Identify which cell holds the provided text, then report its [x, y] central coordinate. 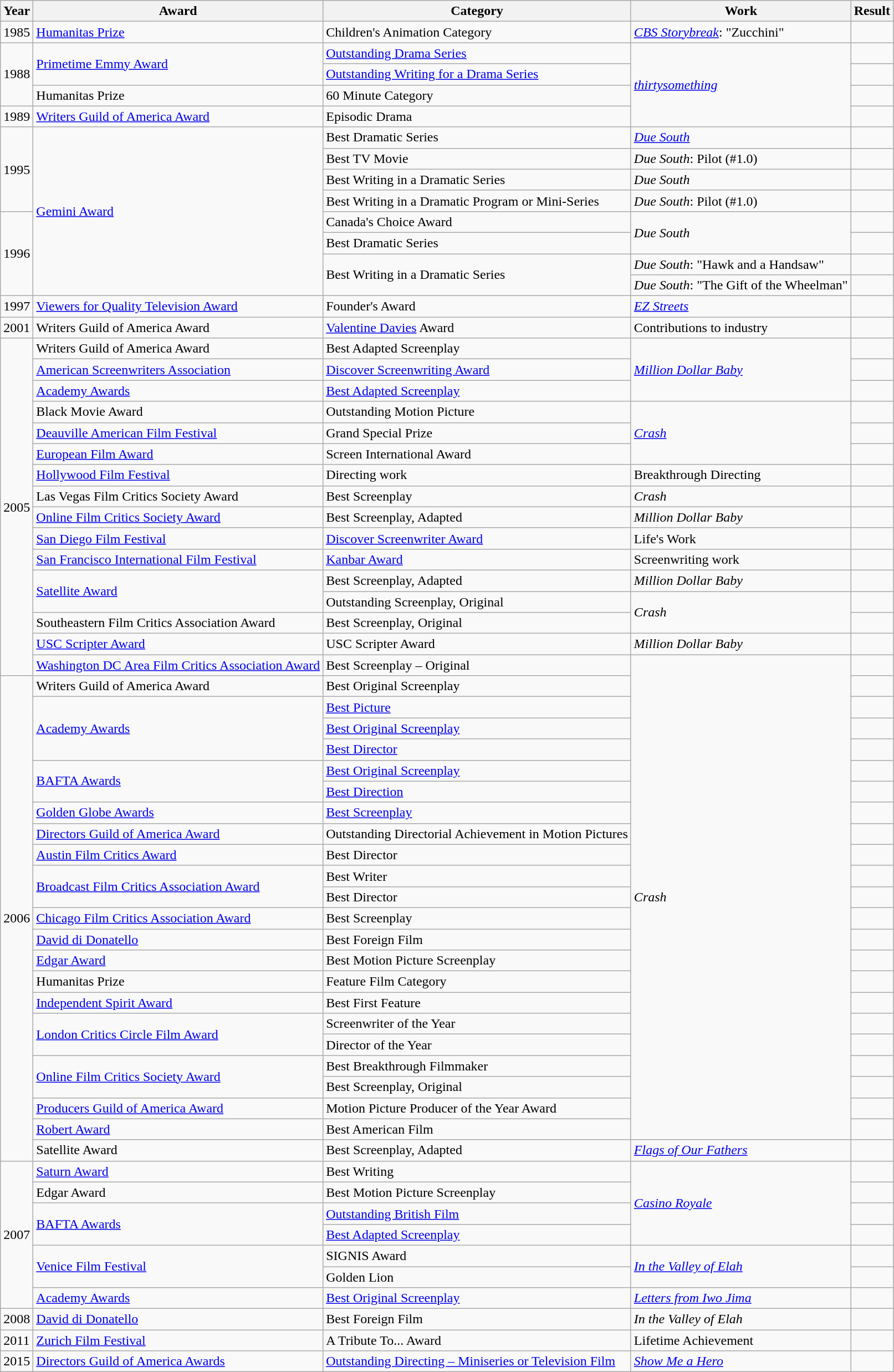
Contributions to industry [740, 328]
2008 [17, 1319]
Discover Screenwriting Award [477, 370]
Kanbar Award [477, 559]
Lifetime Achievement [740, 1340]
Founder's Award [477, 307]
European Film Award [178, 454]
CBS Storybreak: "Zucchini" [740, 32]
Outstanding British Film [477, 1213]
Screen International Award [477, 454]
Director of the Year [477, 1045]
thirtysomething [740, 85]
Show Me a Hero [740, 1361]
Producers Guild of America Award [178, 1108]
Zurich Film Festival [178, 1340]
Washington DC Area Film Critics Association Award [178, 665]
Screenwriter of the Year [477, 1024]
Result [872, 11]
Best Writing in a Dramatic Program or Mini-Series [477, 201]
2015 [17, 1361]
Broadcast Film Critics Association Award [178, 886]
Robert Award [178, 1129]
Valentine Davies Award [477, 328]
1988 [17, 74]
Outstanding Directorial Achievement in Motion Pictures [477, 834]
Discover Screenwriter Award [477, 538]
Austin Film Critics Award [178, 855]
Life's Work [740, 538]
Directors Guild of America Awards [178, 1361]
Casino Royale [740, 1203]
Best Breakthrough Filmmaker [477, 1066]
Saturn Award [178, 1171]
SIGNIS Award [477, 1256]
Due South: "Hawk and a Handsaw" [740, 264]
Outstanding Motion Picture [477, 412]
Best Picture [477, 707]
EZ Streets [740, 307]
Grand Special Prize [477, 433]
Best TV Movie [477, 159]
A Tribute To... Award [477, 1340]
2001 [17, 328]
Best First Feature [477, 1003]
1996 [17, 253]
Golden Globe Awards [178, 813]
Breakthrough Directing [740, 475]
Motion Picture Producer of the Year Award [477, 1108]
London Critics Circle Film Award [178, 1034]
Episodic Drama [477, 116]
Children's Animation Category [477, 32]
2011 [17, 1340]
Venice Film Festival [178, 1266]
Golden Lion [477, 1277]
San Diego Film Festival [178, 538]
Flags of Our Fathers [740, 1150]
Category [477, 11]
Outstanding Drama Series [477, 53]
Best Direction [477, 792]
Independent Spirit Award [178, 1003]
1995 [17, 169]
Feature Film Category [477, 982]
Letters from Iwo Jima [740, 1298]
Best Screenplay – Original [477, 665]
Best American Film [477, 1129]
2007 [17, 1235]
Black Movie Award [178, 412]
Award [178, 11]
Year [17, 11]
American Screenwriters Association [178, 370]
Best Writing [477, 1171]
San Francisco International Film Festival [178, 559]
Directors Guild of America Award [178, 834]
1985 [17, 32]
60 Minute Category [477, 95]
Hollywood Film Festival [178, 475]
Due South: "The Gift of the Wheelman" [740, 285]
Southeastern Film Critics Association Award [178, 623]
Best Writer [477, 876]
2005 [17, 507]
Screenwriting work [740, 559]
Outstanding Directing – Miniseries or Television Film [477, 1361]
Directing work [477, 475]
Work [740, 11]
Primetime Emmy Award [178, 64]
Outstanding Screenplay, Original [477, 601]
Deauville American Film Festival [178, 433]
1997 [17, 307]
Canada's Choice Award [477, 222]
2006 [17, 918]
Chicago Film Critics Association Award [178, 918]
Gemini Award [178, 211]
Outstanding Writing for a Drama Series [477, 74]
Las Vegas Film Critics Society Award [178, 496]
Viewers for Quality Television Award [178, 307]
1989 [17, 116]
